Pinpoint the cell where the given text exists, returning its [x, y] midpoint coordinate. 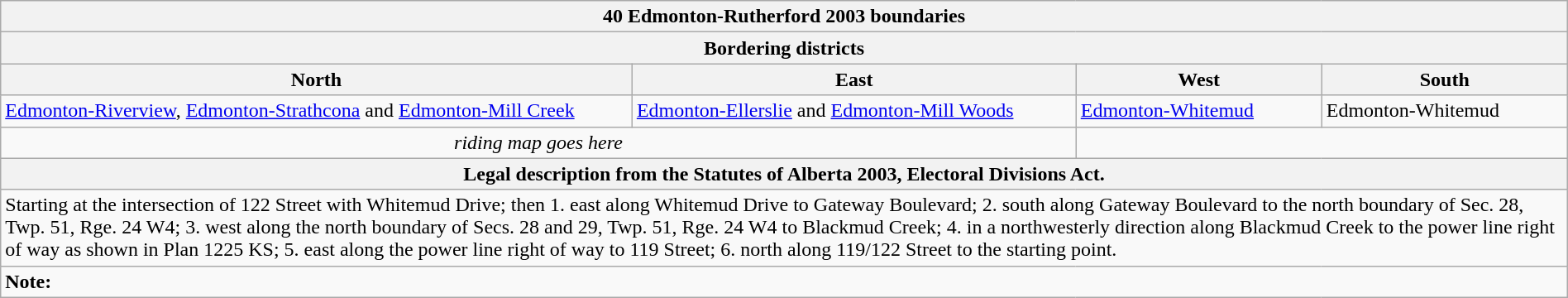
Edmonton-Ellerslie and Edmonton-Mill Woods [853, 111]
Legal description from the Statutes of Alberta 2003, Electoral Divisions Act. [784, 174]
North [317, 79]
Bordering districts [784, 48]
40 Edmonton-Rutherford 2003 boundaries [784, 17]
South [1444, 79]
Note: [784, 281]
riding map goes here [538, 142]
West [1199, 79]
Edmonton-Riverview, Edmonton-Strathcona and Edmonton-Mill Creek [317, 111]
East [853, 79]
